Extract the (X, Y) coordinate from the center of the cell holding the provided text.  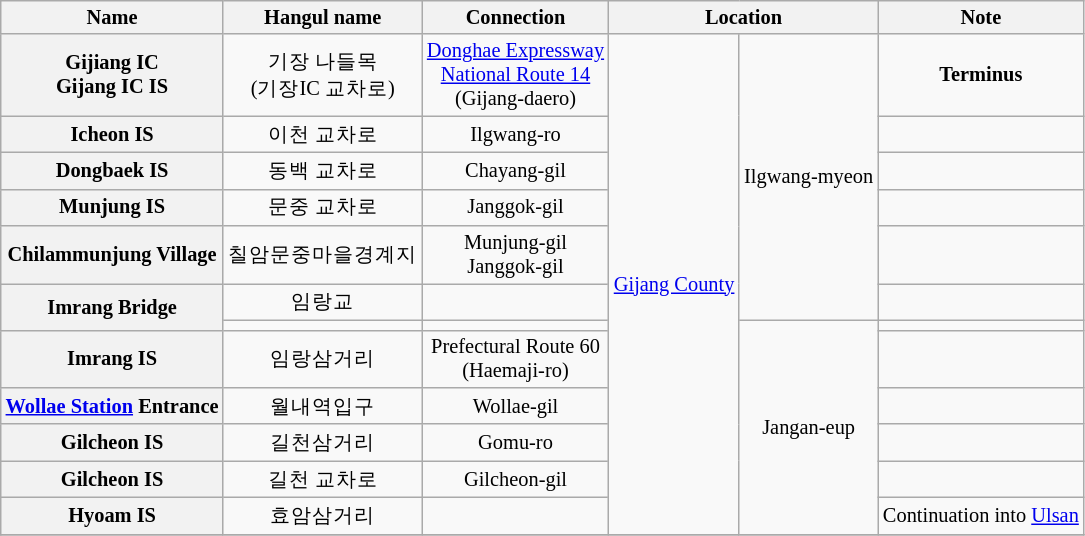
Munjung IS (112, 208)
Hyoam IS (112, 516)
Ilgwang-myeon (808, 177)
Location (744, 17)
Ilgwang-ro (516, 134)
칠암문중마을경계지 (322, 255)
Jangan-eup (808, 427)
Chayang-gil (516, 170)
Donghae ExpresswayNational Route 14(Gijang-daero) (516, 75)
Note (981, 17)
월내역입구 (322, 406)
Munjung-gilJanggok-gil (516, 255)
Janggok-gil (516, 208)
Hangul name (322, 17)
임랑삼거리 (322, 359)
길천삼거리 (322, 442)
Terminus (981, 75)
Wollae Station Entrance (112, 406)
이천 교차로 (322, 134)
Gijang County (674, 284)
Connection (516, 17)
Prefectural Route 60(Haemaji-ro) (516, 359)
Dongbaek IS (112, 170)
Gomu-ro (516, 442)
Name (112, 17)
임랑교 (322, 302)
Imrang IS (112, 359)
문중 교차로 (322, 208)
Wollae-gil (516, 406)
Chilammunjung Village (112, 255)
동백 교차로 (322, 170)
기장 나들목(기장IC 교차로) (322, 75)
Icheon IS (112, 134)
길천 교차로 (322, 480)
효암삼거리 (322, 516)
Gijiang ICGijang IC IS (112, 75)
Continuation into Ulsan (981, 516)
Gilcheon-gil (516, 480)
Imrang Bridge (112, 306)
